Search for the cell housing the specified text and yield its [x, y] center coordinate. 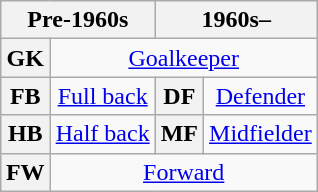
FW [25, 172]
Full back [102, 96]
GK [25, 58]
HB [25, 134]
Half back [102, 134]
Pre-1960s [78, 20]
MF [179, 134]
Goalkeeper [184, 58]
FB [25, 96]
Midfielder [261, 134]
1960s– [236, 20]
Defender [261, 96]
DF [179, 96]
Forward [184, 172]
